Identify which cell holds the provided text, then report its (X, Y) central coordinate. 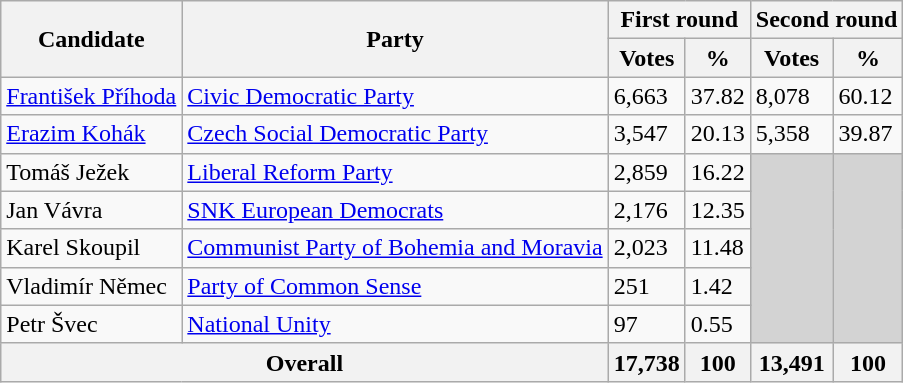
František Příhoda (92, 96)
Jan Vávra (92, 210)
1.42 (718, 286)
Civic Democratic Party (395, 96)
SNK European Democrats (395, 210)
Party of Common Sense (395, 286)
Petr Švec (92, 324)
Second round (826, 20)
Czech Social Democratic Party (395, 134)
16.22 (718, 172)
2,023 (646, 248)
11.48 (718, 248)
First round (679, 20)
5,358 (792, 134)
97 (646, 324)
Communist Party of Bohemia and Moravia (395, 248)
251 (646, 286)
60.12 (868, 96)
8,078 (792, 96)
Liberal Reform Party (395, 172)
12.35 (718, 210)
13,491 (792, 362)
Tomáš Ježek (92, 172)
39.87 (868, 134)
Karel Skoupil (92, 248)
17,738 (646, 362)
20.13 (718, 134)
2,176 (646, 210)
Candidate (92, 39)
6,663 (646, 96)
National Unity (395, 324)
Party (395, 39)
3,547 (646, 134)
Erazim Kohák (92, 134)
Vladimír Němec (92, 286)
2,859 (646, 172)
0.55 (718, 324)
Overall (304, 362)
37.82 (718, 96)
